For the text-containing cell, return its midpoint in (x, y) coordinate format. 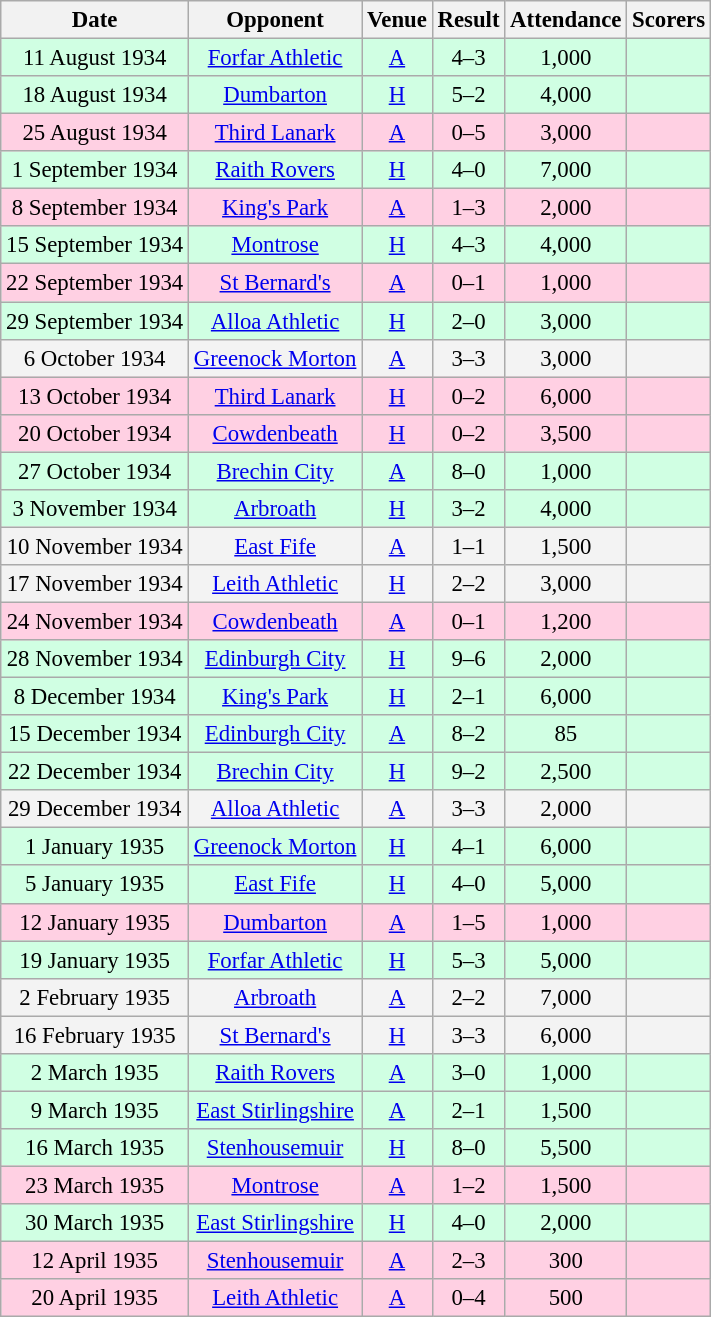
22 September 1934 (95, 283)
9–2 (468, 772)
6 October 1934 (95, 358)
5,500 (566, 1148)
19 January 1935 (95, 960)
2 March 1935 (95, 1073)
29 September 1934 (95, 321)
5–2 (468, 95)
10 November 1934 (95, 546)
22 December 1934 (95, 772)
27 October 1934 (95, 471)
16 March 1935 (95, 1148)
12 January 1935 (95, 922)
25 August 1934 (95, 133)
30 March 1935 (95, 1223)
15 September 1934 (95, 245)
Attendance (566, 20)
85 (566, 734)
Date (95, 20)
4–1 (468, 847)
1,200 (566, 621)
13 October 1934 (95, 396)
Scorers (669, 20)
3–2 (468, 509)
18 August 1934 (95, 95)
Venue (398, 20)
2,500 (566, 772)
2 February 1935 (95, 997)
23 March 1935 (95, 1185)
11 August 1934 (95, 58)
1–2 (468, 1185)
0–5 (468, 133)
1 January 1935 (95, 847)
500 (566, 1298)
0–4 (468, 1298)
15 December 1934 (95, 734)
28 November 1934 (95, 659)
29 December 1934 (95, 809)
2–0 (468, 321)
20 October 1934 (95, 433)
8 December 1934 (95, 697)
20 April 1935 (95, 1298)
1–3 (468, 208)
1–1 (468, 546)
12 April 1935 (95, 1261)
Result (468, 20)
300 (566, 1261)
17 November 1934 (95, 584)
1–5 (468, 922)
9–6 (468, 659)
8–2 (468, 734)
2–3 (468, 1261)
3–0 (468, 1073)
1 September 1934 (95, 170)
5–3 (468, 960)
3 November 1934 (95, 509)
24 November 1934 (95, 621)
3,500 (566, 433)
Opponent (276, 20)
9 March 1935 (95, 1110)
8 September 1934 (95, 208)
16 February 1935 (95, 1035)
5 January 1935 (95, 885)
